For the text-containing cell, return its midpoint in (x, y) coordinate format. 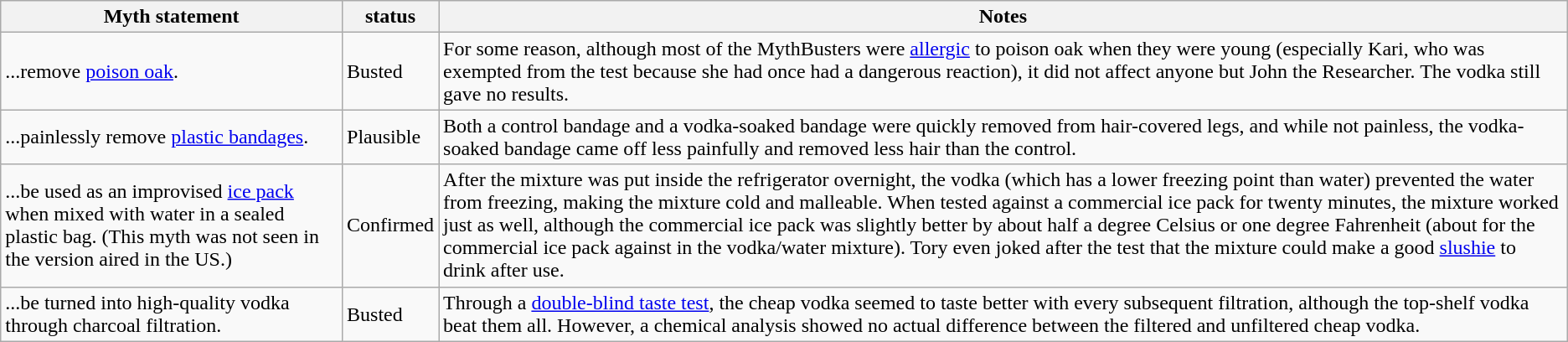
...be used as an improvised ice pack when mixed with water in a sealed plastic bag. (This myth was not seen in the version aired in the US.) (172, 225)
status (390, 17)
Confirmed (390, 225)
...be turned into high-quality vodka through charcoal filtration. (172, 313)
...remove poison oak. (172, 71)
...painlessly remove plastic bandages. (172, 137)
Myth statement (172, 17)
Notes (1003, 17)
Plausible (390, 137)
